For the text-containing cell, return its midpoint in [x, y] coordinate format. 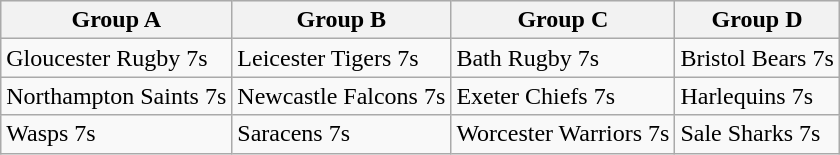
Wasps 7s [116, 134]
Bath Rugby 7s [563, 58]
Leicester Tigers 7s [342, 58]
Saracens 7s [342, 134]
Group B [342, 20]
Sale Sharks 7s [757, 134]
Group C [563, 20]
Group A [116, 20]
Gloucester Rugby 7s [116, 58]
Harlequins 7s [757, 96]
Worcester Warriors 7s [563, 134]
Group D [757, 20]
Exeter Chiefs 7s [563, 96]
Bristol Bears 7s [757, 58]
Northampton Saints 7s [116, 96]
Newcastle Falcons 7s [342, 96]
